Detect which cell encompasses the target text, then output its (x, y) center coordinate. 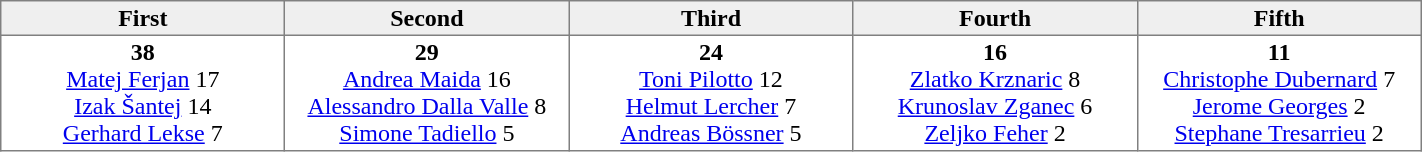
24Toni Pilotto 12Helmut Lercher 7Andreas Bössner 5 (711, 93)
11Christophe Dubernard 7Jerome Georges 2Stephane Tresarrieu 2 (1279, 93)
Fourth (995, 18)
Fifth (1279, 18)
First (143, 18)
Third (711, 18)
29Andrea Maida 16Alessandro Dalla Valle 8Simone Tadiello 5 (427, 93)
Second (427, 18)
38Matej Ferjan 17Izak Šantej 14Gerhard Lekse 7 (143, 93)
16Zlatko Krznaric 8Krunoslav Zganec 6Zeljko Feher 2 (995, 93)
